From the cell containing the given text, extract its center point as [X, Y] coordinate. 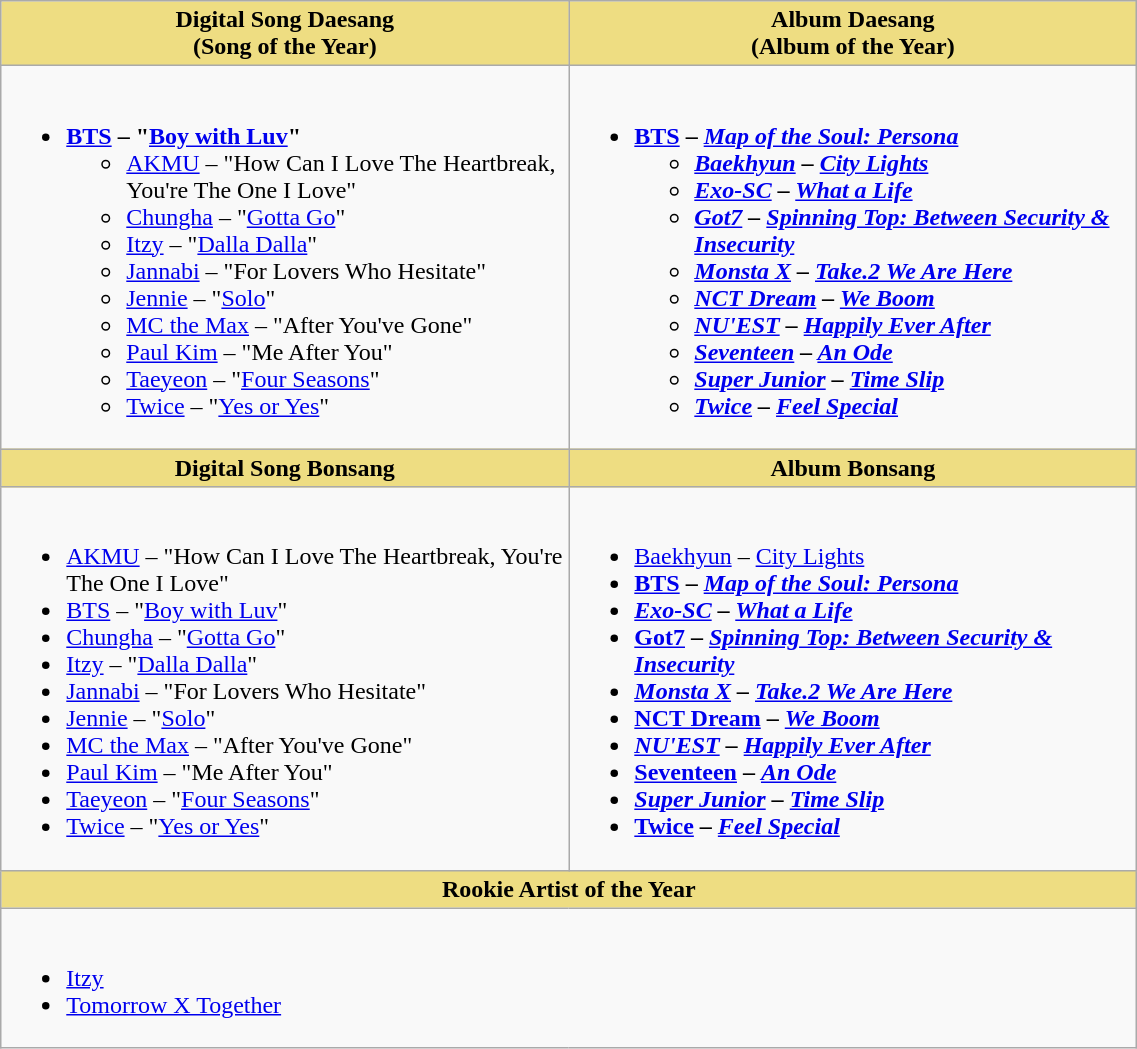
Album Bonsang [853, 468]
Album Daesang(Album of the Year) [853, 34]
ItzyTomorrow X Together [569, 978]
Digital Song Daesang(Song of the Year) [285, 34]
Rookie Artist of the Year [569, 889]
Digital Song Bonsang [285, 468]
